Return (X, Y) of the center of cell containing provided text 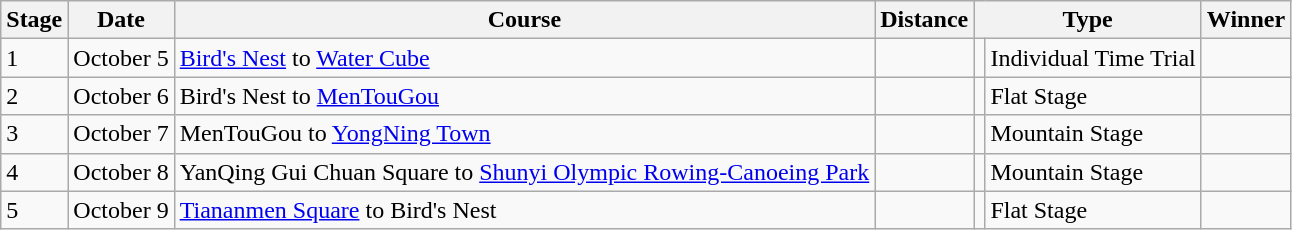
1 (34, 58)
October 6 (121, 96)
Course (524, 20)
Bird's Nest to Water Cube (524, 58)
Individual Time Trial (1093, 58)
YanQing Gui Chuan Square to Shunyi Olympic Rowing-Canoeing Park (524, 172)
5 (34, 210)
Date (121, 20)
MenTouGou to YongNing Town (524, 134)
Bird's Nest to MenTouGou (524, 96)
Tiananmen Square to Bird's Nest (524, 210)
3 (34, 134)
October 9 (121, 210)
Winner (1246, 20)
October 5 (121, 58)
4 (34, 172)
Stage (34, 20)
Distance (924, 20)
October 7 (121, 134)
2 (34, 96)
October 8 (121, 172)
Type (1088, 20)
